Identify which cell holds the provided text, then report its [X, Y] central coordinate. 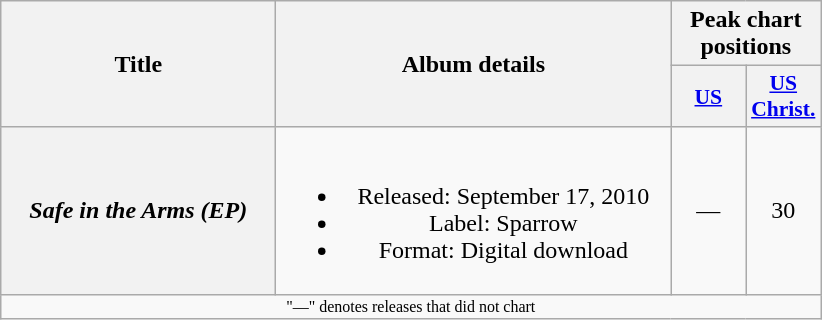
Album details [474, 64]
"—" denotes releases that did not chart [411, 306]
Released: September 17, 2010Label: SparrowFormat: Digital download [474, 210]
USChrist. [784, 96]
Safe in the Arms (EP) [138, 210]
Peak chart positions [746, 34]
Title [138, 64]
US [708, 96]
30 [784, 210]
— [708, 210]
